For the text-containing cell, return its midpoint in (X, Y) coordinate format. 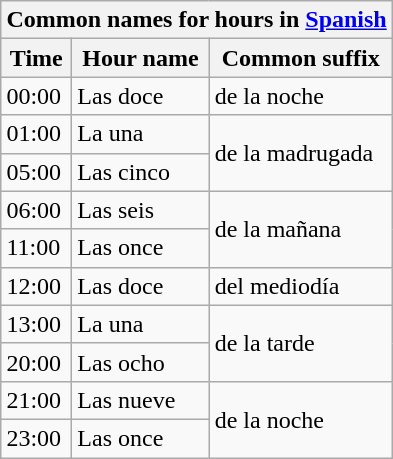
Las cinco (140, 172)
Las nueve (140, 400)
de la mañana (300, 229)
20:00 (36, 362)
01:00 (36, 134)
Hour name (140, 58)
21:00 (36, 400)
11:00 (36, 248)
00:00 (36, 96)
Las ocho (140, 362)
del mediodía (300, 286)
Las seis (140, 210)
05:00 (36, 172)
Common suffix (300, 58)
13:00 (36, 324)
06:00 (36, 210)
12:00 (36, 286)
Time (36, 58)
Common names for hours in Spanish (196, 20)
23:00 (36, 438)
de la tarde (300, 343)
de la madrugada (300, 153)
